Return the (x, y) coordinate for the center point of the cell that contains the specified text.  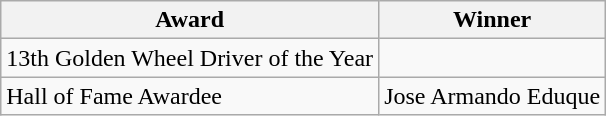
Winner (492, 20)
Jose Armando Eduque (492, 96)
Hall of Fame Awardee (190, 96)
Award (190, 20)
13th Golden Wheel Driver of the Year (190, 58)
